Scan for the cell matching the given text and deliver its (x, y) coordinate at center. 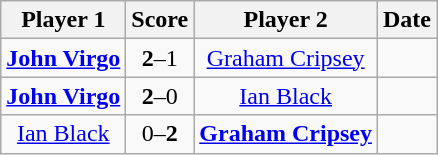
Score (160, 20)
Player 2 (286, 20)
2–1 (160, 58)
Date (408, 20)
Player 1 (64, 20)
2–0 (160, 96)
0–2 (160, 134)
